Pinpoint the cell where the given text exists, returning its [x, y] midpoint coordinate. 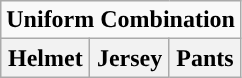
Helmet [46, 58]
Jersey [130, 58]
Pants [204, 58]
Uniform Combination [121, 20]
